Scan for the cell matching the given text and deliver its (X, Y) coordinate at center. 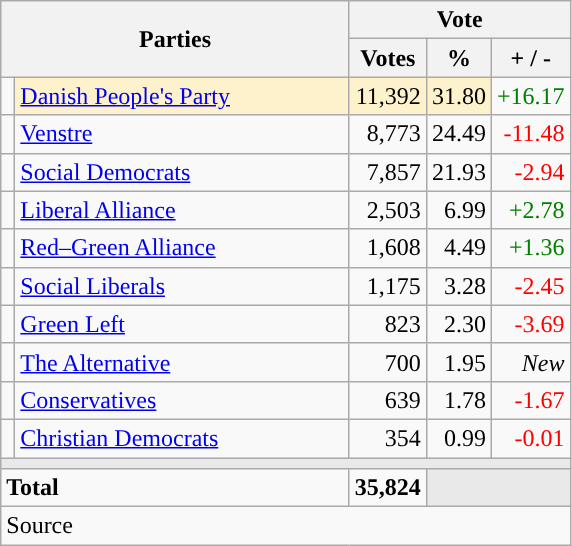
-11.48 (530, 134)
Social Democrats (182, 172)
Parties (176, 39)
2.30 (458, 324)
7,857 (388, 172)
-0.01 (530, 438)
700 (388, 362)
Danish People's Party (182, 96)
+2.78 (530, 210)
Venstre (182, 134)
354 (388, 438)
1,608 (388, 248)
+ / - (530, 58)
35,824 (388, 488)
+16.17 (530, 96)
Green Left (182, 324)
Conservatives (182, 400)
24.49 (458, 134)
Liberal Alliance (182, 210)
823 (388, 324)
Christian Democrats (182, 438)
-2.94 (530, 172)
8,773 (388, 134)
1,175 (388, 286)
1.78 (458, 400)
New (530, 362)
0.99 (458, 438)
Social Liberals (182, 286)
-1.67 (530, 400)
6.99 (458, 210)
2,503 (388, 210)
639 (388, 400)
3.28 (458, 286)
11,392 (388, 96)
Vote (460, 20)
21.93 (458, 172)
1.95 (458, 362)
Total (176, 488)
31.80 (458, 96)
Votes (388, 58)
Source (286, 526)
The Alternative (182, 362)
Red–Green Alliance (182, 248)
-3.69 (530, 324)
% (458, 58)
-2.45 (530, 286)
4.49 (458, 248)
+1.36 (530, 248)
